Locate the cell with the specified text and output its [X, Y] center coordinate. 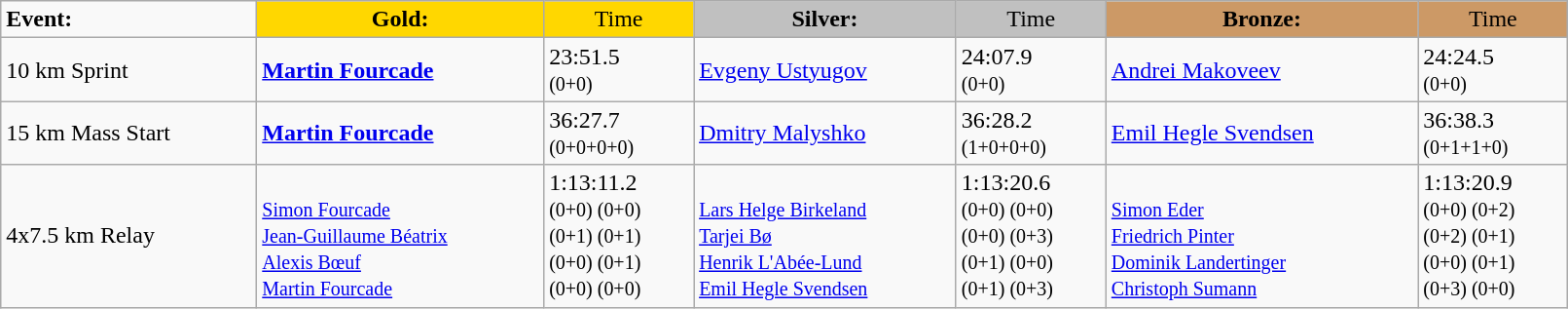
1:13:20.6(0+0) (0+0)(0+0) (0+3)(0+1) (0+0)(0+1) (0+3) [1031, 236]
Bronze: [1261, 19]
Event: [128, 19]
Emil Hegle Svendsen [1261, 133]
4x7.5 km Relay [128, 236]
Evgeny Ustyugov [825, 70]
1:13:11.2(0+0) (0+0)(0+1) (0+1)(0+0) (0+1)(0+0) (0+0) [619, 236]
36:28.2(1+0+0+0) [1031, 133]
15 km Mass Start [128, 133]
10 km Sprint [128, 70]
Simon EderFriedrich PinterDominik LandertingerChristoph Sumann [1261, 236]
36:27.7(0+0+0+0) [619, 133]
36:38.3(0+1+1+0) [1493, 133]
23:51.5(0+0) [619, 70]
Andrei Makoveev [1261, 70]
Dmitry Malyshko [825, 133]
Simon FourcadeJean-Guillaume BéatrixAlexis BœufMartin Fourcade [401, 236]
Gold: [401, 19]
24:24.5(0+0) [1493, 70]
24:07.9(0+0) [1031, 70]
Silver: [825, 19]
1:13:20.9(0+0) (0+2)(0+2) (0+1)(0+0) (0+1)(0+3) (0+0) [1493, 236]
Lars Helge BirkelandTarjei BøHenrik L'Abée-LundEmil Hegle Svendsen [825, 236]
